From the cell containing the given text, extract its center point as (x, y) coordinate. 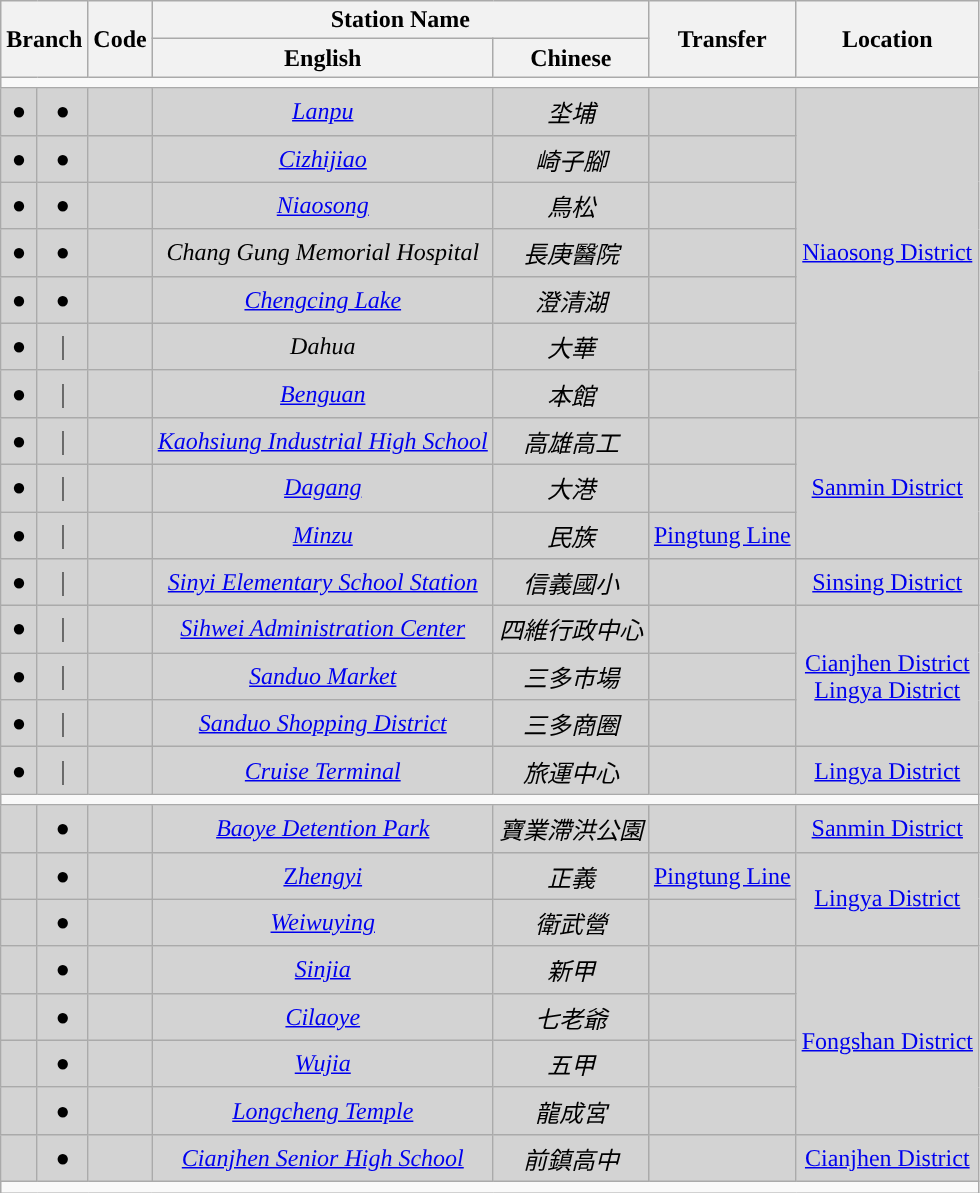
民族 (570, 536)
Lanpu (322, 112)
Sanduo Shopping District (322, 724)
大華 (570, 346)
Chinese (570, 58)
Minzu (322, 536)
新甲 (570, 970)
English (322, 58)
龍成宮 (570, 1110)
Sinjia (322, 970)
Cianjhen Senior High School (322, 1158)
Chengcing Lake (322, 300)
Cianjhen DistrictLingya District (887, 676)
Kaohsiung Industrial High School (322, 440)
七老爺 (570, 1016)
崎子腳 (570, 158)
Weiwuying (322, 922)
Dagang (322, 488)
長庚醫院 (570, 252)
Sanduo Market (322, 676)
Wujia (322, 1064)
旅運中心 (570, 770)
鳥松 (570, 206)
Sinsing District (887, 582)
Cianjhen District (887, 1158)
五甲 (570, 1064)
坔埔 (570, 112)
四維行政中心 (570, 630)
本館 (570, 394)
Chang Gung Memorial Hospital (322, 252)
Branch (44, 39)
Benguan (322, 394)
Cilaoye (322, 1016)
Cruise Terminal (322, 770)
三多商圈 (570, 724)
Baoye Detention Park (322, 828)
三多市場 (570, 676)
Location (887, 39)
澄清湖 (570, 300)
Dahua (322, 346)
Niaosong District (887, 252)
大港 (570, 488)
Transfer (722, 39)
Sinyi Elementary School Station (322, 582)
正義 (570, 876)
高雄高工 (570, 440)
Cizhijiao (322, 158)
Code (120, 39)
Fongshan District (887, 1040)
寶業滯洪公園 (570, 828)
Niaosong (322, 206)
信義國小 (570, 582)
Station Name (400, 20)
衛武營 (570, 922)
Sihwei Administration Center (322, 630)
前鎮高中 (570, 1158)
Longcheng Temple (322, 1110)
Zhengyi (322, 876)
